From the cell containing the given text, extract its center point as [X, Y] coordinate. 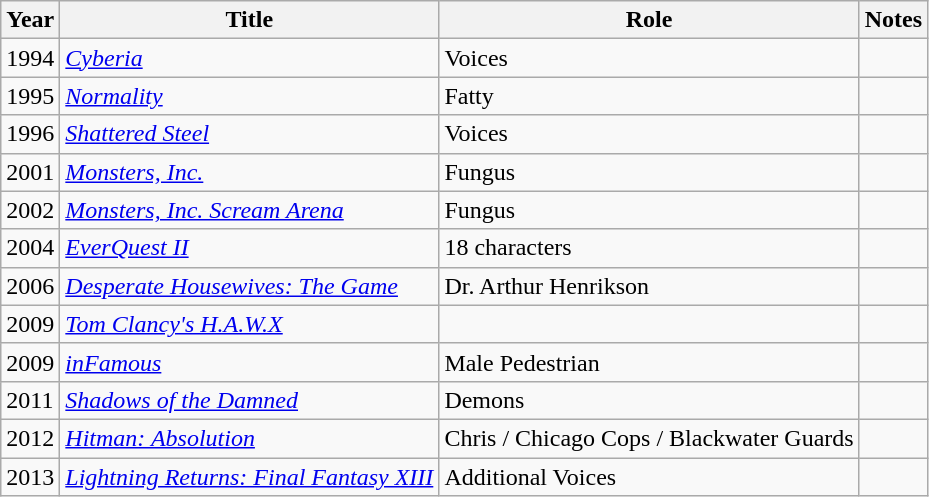
Demons [649, 400]
Shadows of the Damned [250, 400]
Normality [250, 96]
EverQuest II [250, 248]
Year [30, 20]
Additional Voices [649, 477]
Hitman: Absolution [250, 438]
Shattered Steel [250, 134]
2002 [30, 210]
Tom Clancy's H.A.W.X [250, 324]
Fatty [649, 96]
Dr. Arthur Henrikson [649, 286]
18 characters [649, 248]
Lightning Returns: Final Fantasy XIII [250, 477]
Cyberia [250, 58]
1994 [30, 58]
Male Pedestrian [649, 362]
Monsters, Inc. [250, 172]
inFamous [250, 362]
1996 [30, 134]
2012 [30, 438]
2011 [30, 400]
2001 [30, 172]
1995 [30, 96]
Monsters, Inc. Scream Arena [250, 210]
2006 [30, 286]
Role [649, 20]
2013 [30, 477]
2004 [30, 248]
Chris / Chicago Cops / Blackwater Guards [649, 438]
Notes [893, 20]
Title [250, 20]
Desperate Housewives: The Game [250, 286]
